Identify which cell holds the provided text, then report its [X, Y] central coordinate. 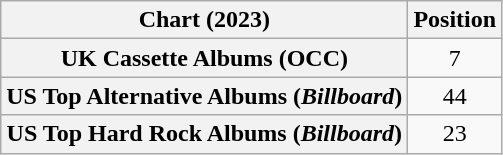
23 [455, 134]
44 [455, 96]
Chart (2023) [204, 20]
7 [455, 58]
US Top Hard Rock Albums (Billboard) [204, 134]
US Top Alternative Albums (Billboard) [204, 96]
Position [455, 20]
UK Cassette Albums (OCC) [204, 58]
